Extract the (X, Y) coordinate from the center of the cell holding the provided text.  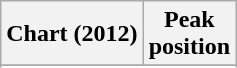
Peakposition (189, 34)
Chart (2012) (72, 34)
